Provide the [x, y] coordinate of the cell's center where the given text is located.  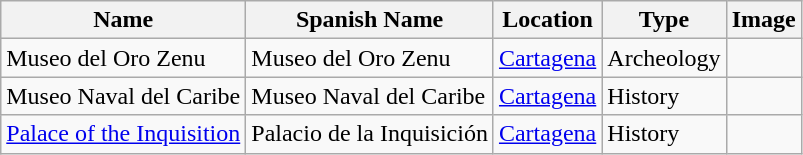
Palacio de la Inquisición [370, 134]
Type [664, 20]
Palace of the Inquisition [124, 134]
Archeology [664, 58]
Location [547, 20]
Name [124, 20]
Image [764, 20]
Spanish Name [370, 20]
